Detect which cell encompasses the target text, then output its (x, y) center coordinate. 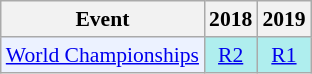
2019 (284, 19)
R1 (284, 55)
World Championships (102, 55)
R2 (230, 55)
Event (102, 19)
2018 (230, 19)
